For the text-containing cell, return its midpoint in [X, Y] coordinate format. 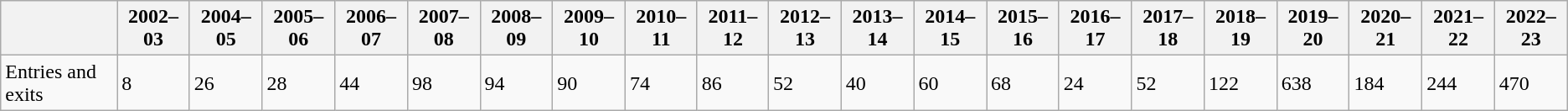
184 [1385, 82]
244 [1459, 82]
122 [1241, 82]
2022–23 [1531, 29]
2018–19 [1241, 29]
44 [372, 82]
90 [590, 82]
2016–17 [1096, 29]
2011–12 [732, 29]
28 [298, 82]
638 [1313, 82]
470 [1531, 82]
2005–06 [298, 29]
2010–11 [661, 29]
2007–08 [444, 29]
8 [154, 82]
68 [1024, 82]
86 [732, 82]
2012–13 [806, 29]
2002–03 [154, 29]
98 [444, 82]
40 [878, 82]
2021–22 [1459, 29]
2006–07 [372, 29]
60 [950, 82]
26 [226, 82]
2013–14 [878, 29]
24 [1096, 82]
74 [661, 82]
2014–15 [950, 29]
2004–05 [226, 29]
2008–09 [516, 29]
2015–16 [1024, 29]
2009–10 [590, 29]
94 [516, 82]
2017–18 [1168, 29]
2020–21 [1385, 29]
2019–20 [1313, 29]
Entries and exits [59, 82]
